Extract the (X, Y) coordinate from the center of the cell holding the provided text.  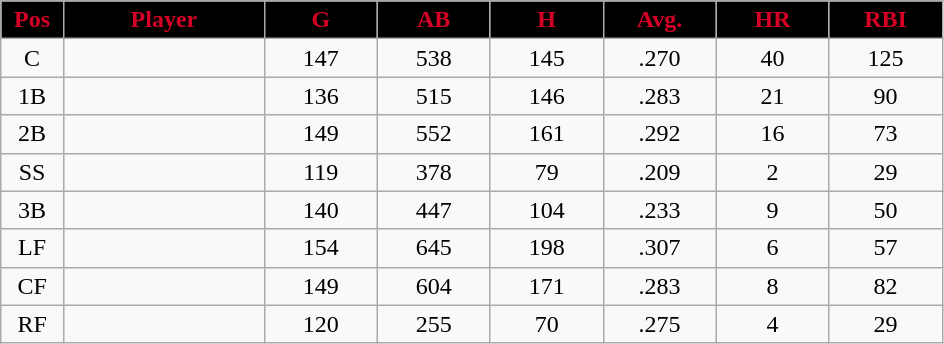
125 (886, 58)
154 (320, 248)
HR (772, 20)
21 (772, 96)
.233 (660, 210)
73 (886, 134)
RBI (886, 20)
Avg. (660, 20)
.270 (660, 58)
AB (434, 20)
198 (546, 248)
90 (886, 96)
8 (772, 286)
171 (546, 286)
538 (434, 58)
147 (320, 58)
.292 (660, 134)
447 (434, 210)
57 (886, 248)
255 (434, 324)
C (32, 58)
140 (320, 210)
H (546, 20)
70 (546, 324)
Pos (32, 20)
G (320, 20)
16 (772, 134)
645 (434, 248)
2 (772, 172)
3B (32, 210)
515 (434, 96)
.275 (660, 324)
Player (164, 20)
136 (320, 96)
.307 (660, 248)
2B (32, 134)
119 (320, 172)
145 (546, 58)
.209 (660, 172)
79 (546, 172)
4 (772, 324)
82 (886, 286)
RF (32, 324)
CF (32, 286)
LF (32, 248)
9 (772, 210)
146 (546, 96)
552 (434, 134)
40 (772, 58)
161 (546, 134)
50 (886, 210)
SS (32, 172)
1B (32, 96)
604 (434, 286)
104 (546, 210)
120 (320, 324)
6 (772, 248)
378 (434, 172)
